Search for the cell housing the specified text and yield its [x, y] center coordinate. 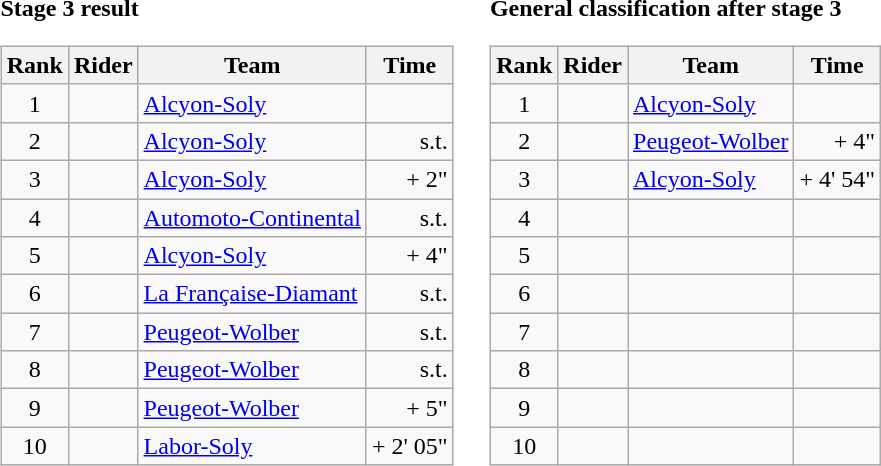
La Française-Diamant [252, 294]
Automoto-Continental [252, 217]
+ 2" [410, 179]
+ 5" [410, 408]
+ 2' 05" [410, 446]
+ 4' 54" [838, 179]
Labor-Soly [252, 446]
